Detect which cell encompasses the target text, then output its [x, y] center coordinate. 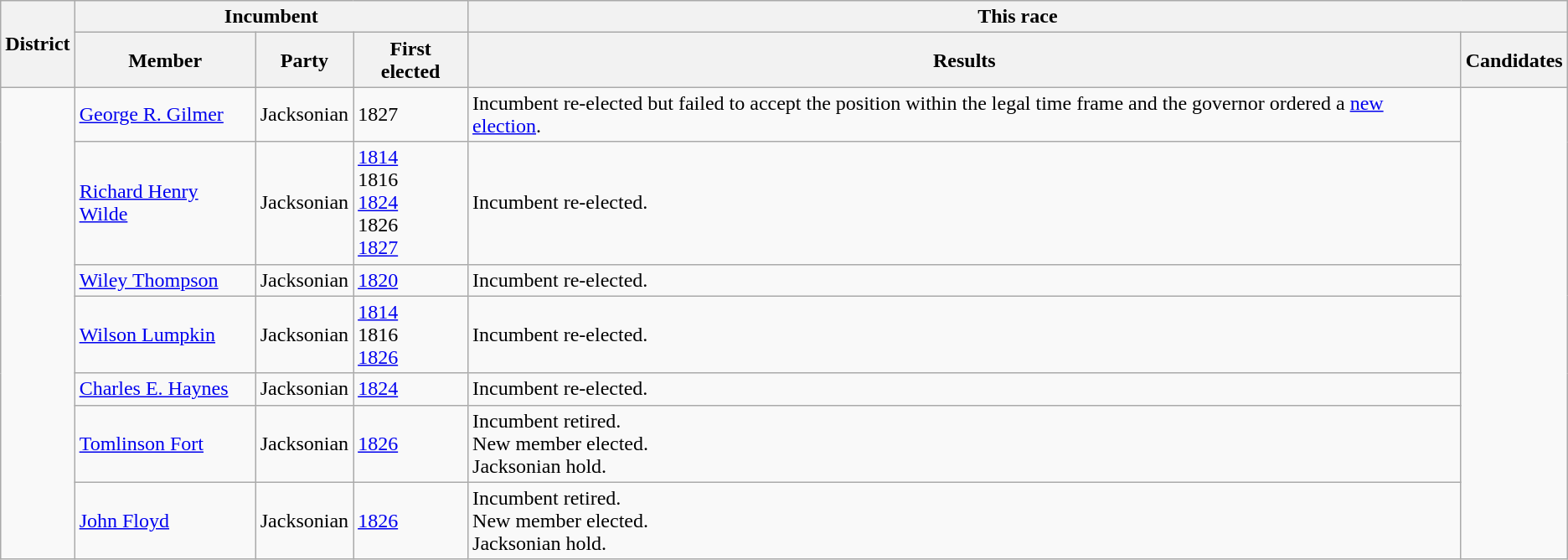
John Floyd [165, 521]
Candidates [1514, 60]
18141816 1826 [410, 334]
Results [965, 60]
18141816 1824 1826 1827 [410, 203]
Incumbent [271, 17]
This race [1019, 17]
Tomlinson Fort [165, 443]
George R. Gilmer [165, 114]
1824 [410, 389]
Wilson Lumpkin [165, 334]
Party [304, 60]
Charles E. Haynes [165, 389]
1820 [410, 280]
District [38, 44]
1827 [410, 114]
Member [165, 60]
Incumbent re-elected but failed to accept the position within the legal time frame and the governor ordered a new election. [965, 114]
Wiley Thompson [165, 280]
First elected [410, 60]
Richard Henry Wilde [165, 203]
